Provide the [x, y] coordinate of the cell's center where the given text is located.  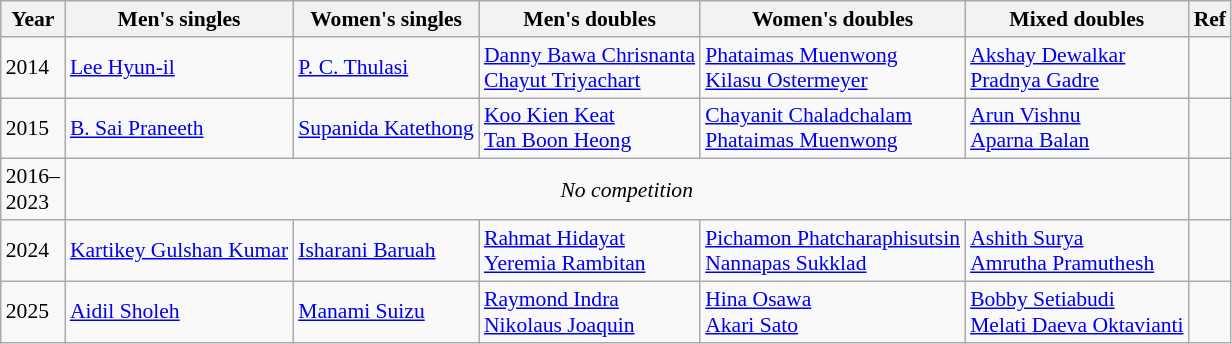
Koo Kien Keat Tan Boon Heong [590, 128]
Men's doubles [590, 19]
2015 [33, 128]
2024 [33, 250]
P. C. Thulasi [386, 68]
Ashith Surya Amrutha Pramuthesh [1077, 250]
Men's singles [179, 19]
Mixed doubles [1077, 19]
Supanida Katethong [386, 128]
Hina Osawa Akari Sato [832, 312]
Women's singles [386, 19]
Danny Bawa Chrisnanta Chayut Triyachart [590, 68]
Bobby Setiabudi Melati Daeva Oktavianti [1077, 312]
Rahmat Hidayat Yeremia Rambitan [590, 250]
Phataimas Muenwong Kilasu Ostermeyer [832, 68]
Manami Suizu [386, 312]
2014 [33, 68]
No competition [627, 190]
Women's doubles [832, 19]
Kartikey Gulshan Kumar [179, 250]
Lee Hyun-il [179, 68]
Isharani Baruah [386, 250]
Raymond Indra Nikolaus Joaquin [590, 312]
2016–2023 [33, 190]
2025 [33, 312]
Year [33, 19]
Ref [1210, 19]
Arun Vishnu Aparna Balan [1077, 128]
Chayanit Chaladchalam Phataimas Muenwong [832, 128]
Akshay Dewalkar Pradnya Gadre [1077, 68]
Aidil Sholeh [179, 312]
Pichamon Phatcharaphisutsin Nannapas Sukklad [832, 250]
B. Sai Praneeth [179, 128]
